Pinpoint the cell where the given text exists, returning its [X, Y] midpoint coordinate. 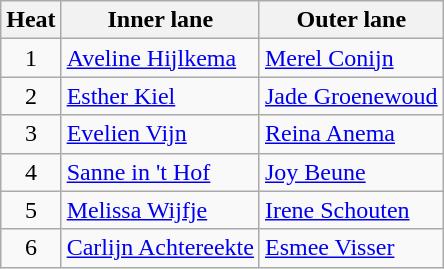
Esmee Visser [351, 248]
2 [31, 96]
6 [31, 248]
Sanne in 't Hof [160, 172]
Inner lane [160, 20]
Evelien Vijn [160, 134]
Melissa Wijfje [160, 210]
3 [31, 134]
1 [31, 58]
Esther Kiel [160, 96]
Outer lane [351, 20]
Irene Schouten [351, 210]
Joy Beune [351, 172]
Jade Groenewoud [351, 96]
Heat [31, 20]
Merel Conijn [351, 58]
4 [31, 172]
5 [31, 210]
Carlijn Achtereekte [160, 248]
Aveline Hijlkema [160, 58]
Reina Anema [351, 134]
